Find where the given text appears and provide that cell's center as [X, Y] coordinate. 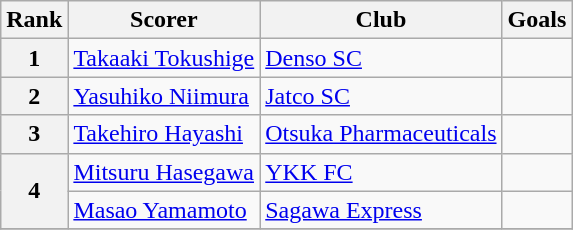
Sagawa Express [381, 210]
Jatco SC [381, 96]
4 [34, 191]
Takaaki Tokushige [164, 58]
Denso SC [381, 58]
Club [381, 20]
Scorer [164, 20]
Masao Yamamoto [164, 210]
3 [34, 134]
Mitsuru Hasegawa [164, 172]
Goals [537, 20]
Otsuka Pharmaceuticals [381, 134]
Takehiro Hayashi [164, 134]
1 [34, 58]
Rank [34, 20]
YKK FC [381, 172]
2 [34, 96]
Yasuhiko Niimura [164, 96]
